Return the [X, Y] coordinate for the center point of the cell that contains the specified text.  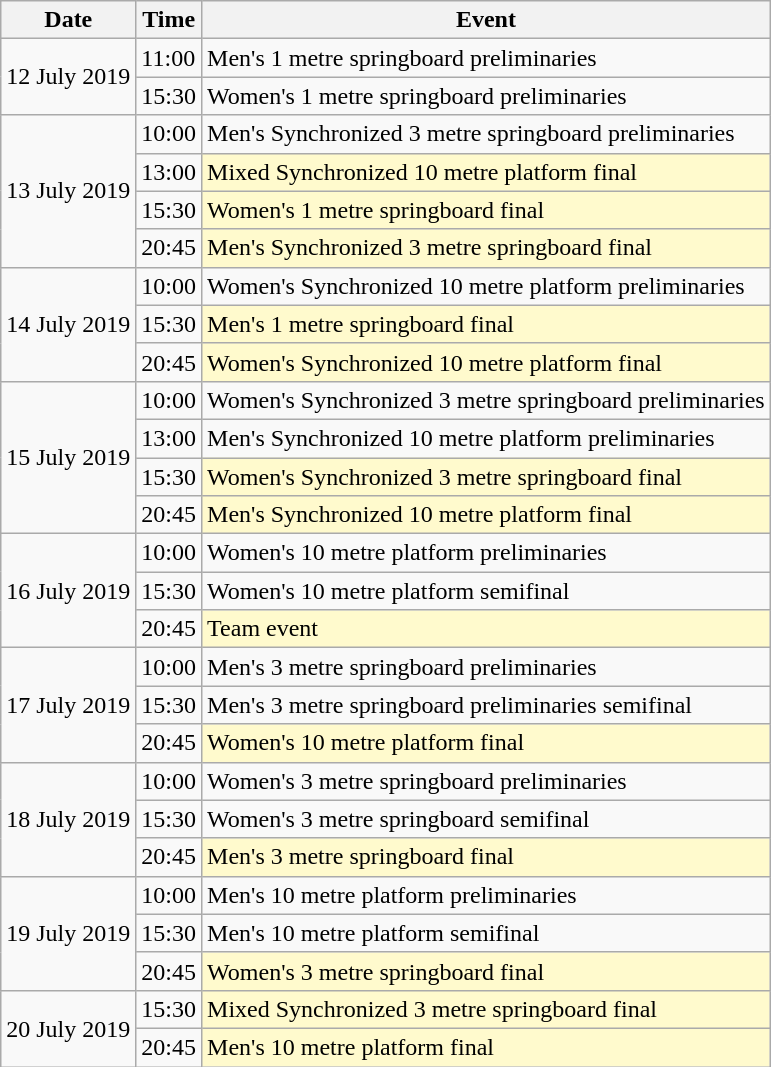
Women's 3 metre springboard semifinal [486, 819]
Women's 10 metre platform final [486, 743]
11:00 [169, 58]
Men's Synchronized 10 metre platform preliminaries [486, 438]
Team event [486, 629]
Men's 3 metre springboard preliminaries semifinal [486, 705]
Mixed Synchronized 10 metre platform final [486, 172]
Women's 10 metre platform semifinal [486, 591]
15 July 2019 [68, 457]
Men's Synchronized 10 metre platform final [486, 515]
13 July 2019 [68, 191]
Men's 10 metre platform final [486, 1047]
16 July 2019 [68, 591]
Women's Synchronized 3 metre springboard final [486, 477]
Women's Synchronized 10 metre platform preliminaries [486, 286]
Women's 3 metre springboard final [486, 971]
Men's Synchronized 3 metre springboard final [486, 248]
Event [486, 20]
Men's 10 metre platform preliminaries [486, 895]
Women's 3 metre springboard preliminaries [486, 781]
Men's 1 metre springboard preliminaries [486, 58]
Men's 3 metre springboard preliminaries [486, 667]
18 July 2019 [68, 819]
Women's 1 metre springboard final [486, 210]
Women's 1 metre springboard preliminaries [486, 96]
19 July 2019 [68, 933]
Date [68, 20]
Women's 10 metre platform preliminaries [486, 553]
Women's Synchronized 3 metre springboard preliminaries [486, 400]
17 July 2019 [68, 705]
Time [169, 20]
Men's Synchronized 3 metre springboard preliminaries [486, 134]
Mixed Synchronized 3 metre springboard final [486, 1009]
20 July 2019 [68, 1028]
12 July 2019 [68, 77]
Men's 1 metre springboard final [486, 324]
Men's 10 metre platform semifinal [486, 933]
14 July 2019 [68, 324]
Men's 3 metre springboard final [486, 857]
Women's Synchronized 10 metre platform final [486, 362]
